Output the (x, y) coordinate of the center of the cell containing the given text.  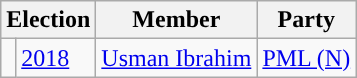
Member (176, 20)
2018 (56, 58)
PML (N) (306, 58)
Party (306, 20)
Election (48, 20)
Usman Ibrahim (176, 58)
